Capture the cell that displays the provided text and extract its (x, y) central coordinate. 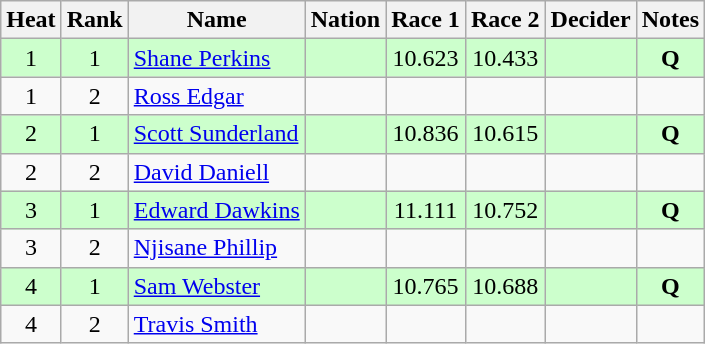
David Daniell (216, 172)
Race 2 (505, 20)
10.615 (505, 134)
11.111 (426, 210)
Njisane Phillip (216, 248)
Notes (670, 20)
Rank (94, 20)
10.623 (426, 58)
10.433 (505, 58)
Name (216, 20)
10.688 (505, 286)
Decider (590, 20)
10.836 (426, 134)
Ross Edgar (216, 96)
Scott Sunderland (216, 134)
Heat (31, 20)
Shane Perkins (216, 58)
Sam Webster (216, 286)
Edward Dawkins (216, 210)
Race 1 (426, 20)
10.752 (505, 210)
10.765 (426, 286)
Nation (345, 20)
Travis Smith (216, 324)
